Pinpoint the cell where the given text exists, returning its (x, y) midpoint coordinate. 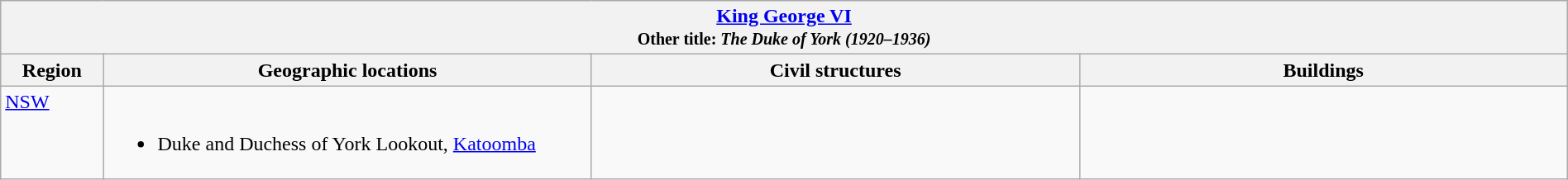
Buildings (1323, 70)
King George VIOther title: The Duke of York (1920–1936) (784, 28)
Region (52, 70)
Geographic locations (347, 70)
NSW (52, 132)
Civil structures (835, 70)
Duke and Duchess of York Lookout, Katoomba (347, 132)
